Return [x, y] of the center of cell containing provided text 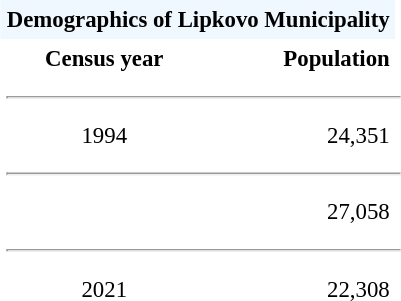
Demographics of Lipkovo Municipality [198, 20]
1994 [104, 136]
24,351 [302, 136]
27,058 [302, 212]
Census year [104, 58]
Population [302, 58]
